Detect which cell encompasses the target text, then output its (x, y) center coordinate. 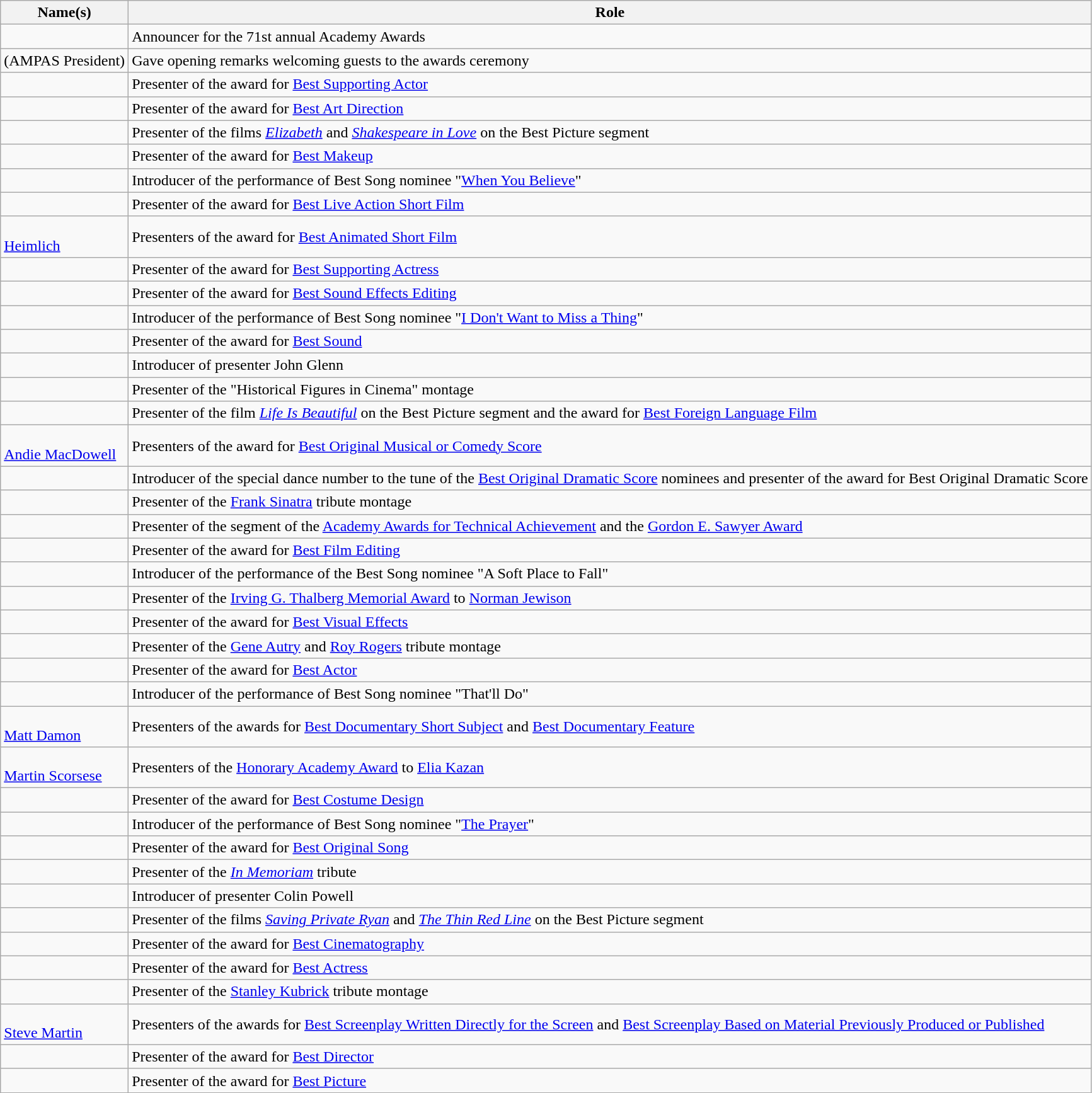
Presenter of the "Historical Figures in Cinema" montage (610, 389)
Presenters of the award for Best Original Musical or Comedy Score (610, 446)
Martin Scorsese (64, 767)
Gave opening remarks welcoming guests to the awards ceremony (610, 60)
Presenters of the award for Best Animated Short Film (610, 237)
Presenter of the award for Best Costume Design (610, 800)
Presenter of the films Elizabeth and Shakespeare in Love on the Best Picture segment (610, 132)
Presenter of the award for Best Film Editing (610, 550)
Presenter of the award for Best Original Song (610, 848)
Heimlich (64, 237)
(AMPAS President) (64, 60)
Introducer of the performance of the Best Song nominee "A Soft Place to Fall" (610, 574)
Role (610, 13)
Andie MacDowell (64, 446)
Presenters of the awards for Best Screenplay Written Directly for the Screen and Best Screenplay Based on Material Previously Produced or Published (610, 1024)
Steve Martin (64, 1024)
Presenter of the films Saving Private Ryan and The Thin Red Line on the Best Picture segment (610, 920)
Presenters of the awards for Best Documentary Short Subject and Best Documentary Feature (610, 726)
Introducer of presenter John Glenn (610, 365)
Name(s) (64, 13)
Introducer of the performance of Best Song nominee "I Don't Want to Miss a Thing" (610, 317)
Presenter of the award for Best Makeup (610, 156)
Presenter of the Stanley Kubrick tribute montage (610, 992)
Introducer of the performance of Best Song nominee "When You Believe" (610, 180)
Presenter of the award for Best Sound (610, 341)
Matt Damon (64, 726)
Presenter of the Irving G. Thalberg Memorial Award to Norman Jewison (610, 598)
Announcer for the 71st annual Academy Awards (610, 37)
Presenter of the award for Best Supporting Actor (610, 84)
Presenter of the film Life Is Beautiful on the Best Picture segment and the award for Best Foreign Language Film (610, 413)
Presenter of the award for Best Picture (610, 1080)
Presenter of the award for Best Actress (610, 968)
Presenter of the award for Best Sound Effects Editing (610, 293)
Presenter of the award for Best Art Direction (610, 108)
Presenter of the award for Best Cinematography (610, 944)
Presenter of the award for Best Visual Effects (610, 622)
Presenter of the award for Best Director (610, 1056)
Introducer of the performance of Best Song nominee "That'll Do" (610, 694)
Presenter of the Frank Sinatra tribute montage (610, 502)
Presenter of the award for Best Actor (610, 670)
Presenter of the award for Best Supporting Actress (610, 269)
Presenter of the award for Best Live Action Short Film (610, 204)
Introducer of the performance of Best Song nominee "The Prayer" (610, 824)
Presenter of the In Memoriam tribute (610, 872)
Presenter of the segment of the Academy Awards for Technical Achievement and the Gordon E. Sawyer Award (610, 526)
Presenters of the Honorary Academy Award to Elia Kazan (610, 767)
Introducer of presenter Colin Powell (610, 896)
Presenter of the Gene Autry and Roy Rogers tribute montage (610, 646)
